Provide the (x, y) coordinate of the cell's center where the given text is located.  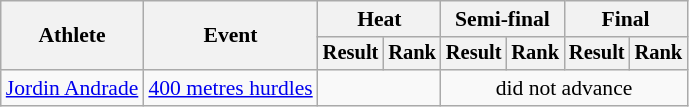
Athlete (72, 36)
400 metres hurdles (230, 88)
Heat (380, 19)
Jordin Andrade (72, 88)
Event (230, 36)
did not advance (564, 88)
Final (626, 19)
Semi-final (502, 19)
